Pinpoint the cell where the given text exists, returning its [X, Y] midpoint coordinate. 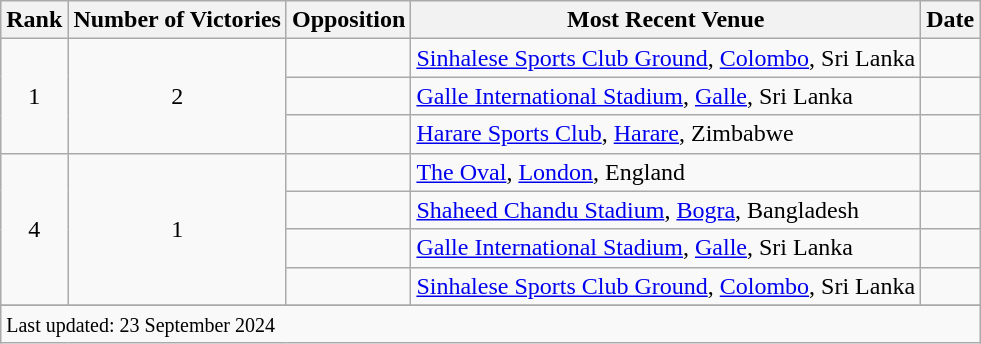
Shaheed Chandu Stadium, Bogra, Bangladesh [666, 210]
Number of Victories [178, 20]
Rank [34, 20]
Most Recent Venue [666, 20]
4 [34, 229]
2 [178, 96]
Date [950, 20]
Opposition [348, 20]
Last updated: 23 September 2024 [490, 324]
The Oval, London, England [666, 172]
Harare Sports Club, Harare, Zimbabwe [666, 134]
